Extract the (X, Y) coordinate from the center of the cell holding the provided text.  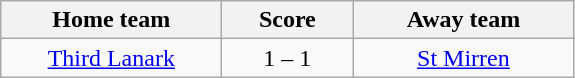
1 – 1 (288, 58)
Home team (112, 20)
Score (288, 20)
St Mirren (464, 58)
Away team (464, 20)
Third Lanark (112, 58)
